Output the [x, y] coordinate of the center of the cell containing the given text.  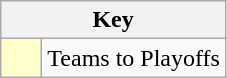
Teams to Playoffs [134, 58]
Key [114, 20]
